Extract the (x, y) coordinate from the center of the cell holding the provided text.  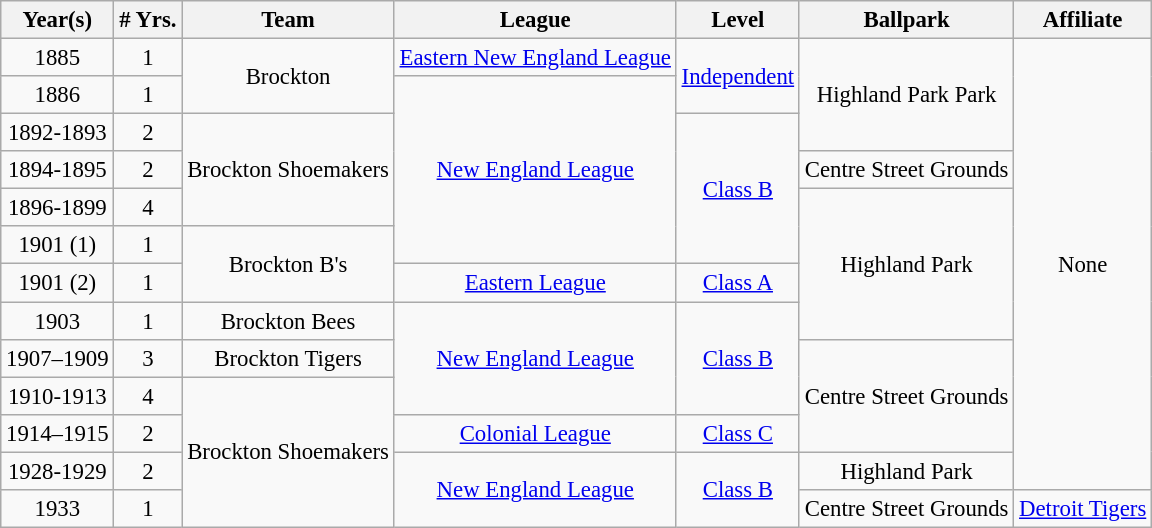
1885 (58, 58)
1896-1899 (58, 208)
Class C (738, 433)
1901 (1) (58, 245)
Independent (738, 76)
Eastern League (535, 283)
Brockton B's (288, 264)
Brockton Tigers (288, 358)
1903 (58, 321)
Affiliate (1083, 20)
1933 (58, 509)
Level (738, 20)
1907–1909 (58, 358)
1914–1915 (58, 433)
Class A (738, 283)
1928-1929 (58, 471)
1901 (2) (58, 283)
Team (288, 20)
Brockton Bees (288, 321)
Detroit Tigers (1083, 509)
Highland Park Park (906, 96)
Colonial League (535, 433)
Ballpark (906, 20)
# Yrs. (148, 20)
League (535, 20)
3 (148, 358)
1892-1893 (58, 133)
1894-1895 (58, 170)
Eastern New England League (535, 58)
Brockton (288, 76)
Year(s) (58, 20)
None (1083, 264)
1886 (58, 95)
1910-1913 (58, 396)
